Determine the (x, y) coordinate at the center of the cell enclosing the given text.  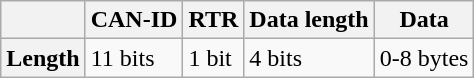
RTR (214, 20)
Data (424, 20)
Length (43, 58)
11 bits (134, 58)
4 bits (309, 58)
CAN-ID (134, 20)
1 bit (214, 58)
0-8 bytes (424, 58)
Data length (309, 20)
